Detect which cell encompasses the target text, then output its (x, y) center coordinate. 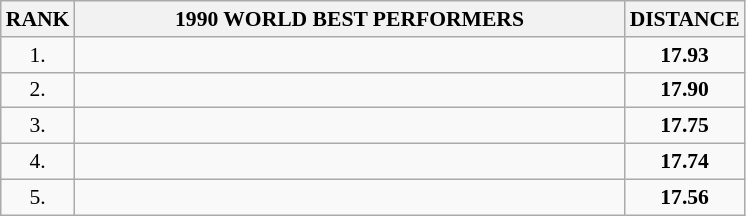
1990 WORLD BEST PERFORMERS (349, 19)
17.75 (685, 126)
3. (38, 126)
RANK (38, 19)
5. (38, 197)
1. (38, 55)
17.93 (685, 55)
17.90 (685, 90)
17.56 (685, 197)
DISTANCE (685, 19)
17.74 (685, 162)
2. (38, 90)
4. (38, 162)
